Find where the given text appears and provide that cell's center as (x, y) coordinate. 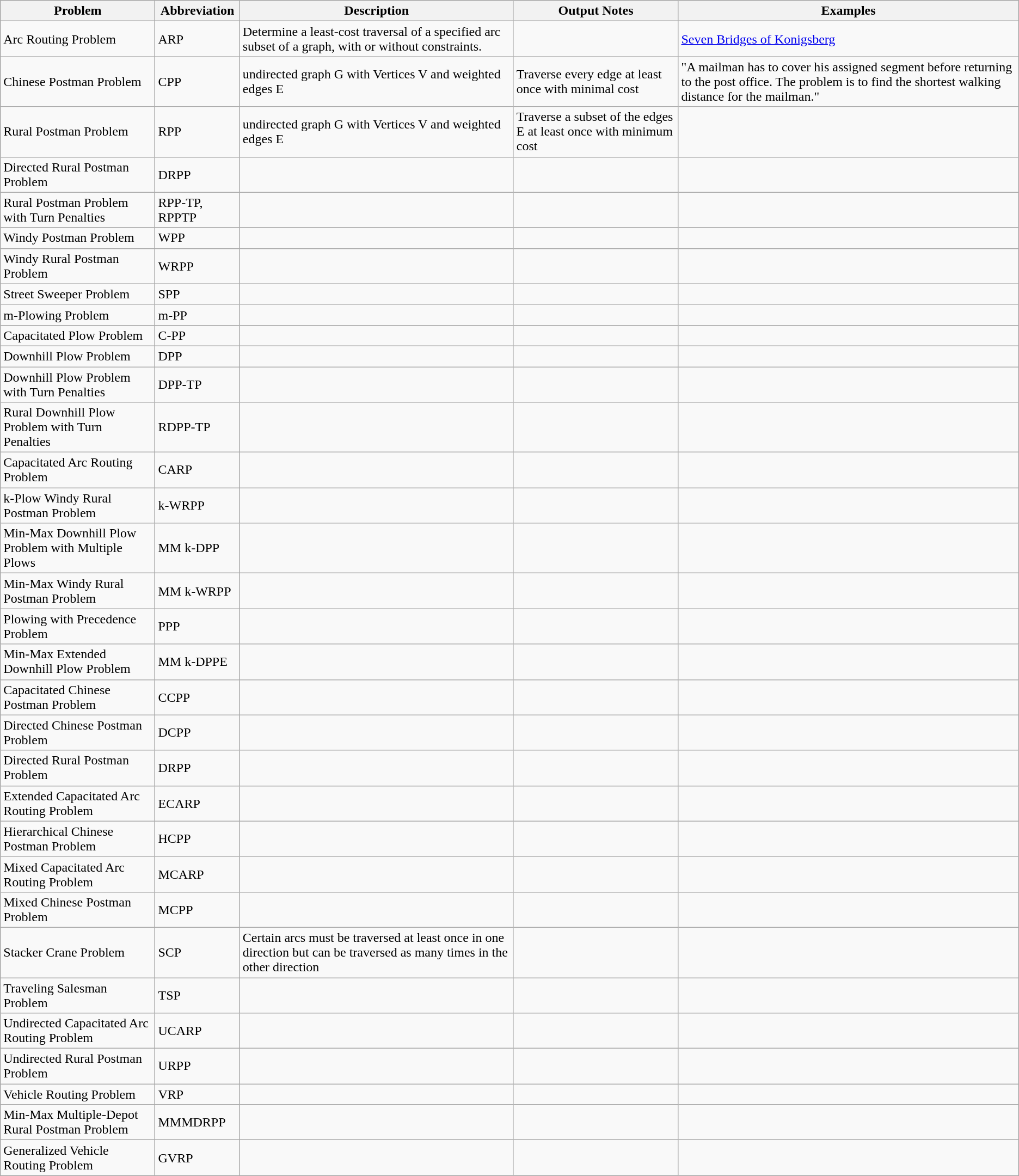
DPP (197, 356)
C-PP (197, 335)
MM k-DPPE (197, 662)
Vehicle Routing Problem (78, 1094)
k-WRPP (197, 505)
Plowing with Precedence Problem (78, 626)
RPP (197, 132)
m-PP (197, 315)
UCARP (197, 1031)
Abbreviation (197, 11)
Stacker Crane Problem (78, 952)
Seven Bridges of Konigsberg (848, 39)
Min-Max Multiple-Depot Rural Postman Problem (78, 1123)
Capacitated Plow Problem (78, 335)
MCPP (197, 909)
Mixed Capacitated Arc Routing Problem (78, 874)
Downhill Plow Problem (78, 356)
RPP-TP, RPPTP (197, 210)
Hierarchical Chinese Postman Problem (78, 838)
MM k-DPP (197, 548)
Traverse every edge at least once with minimal cost (596, 82)
Rural Downhill Plow Problem with Turn Penalties (78, 427)
Capacitated Arc Routing Problem (78, 470)
WPP (197, 238)
ARP (197, 39)
Arc Routing Problem (78, 39)
MMMDRPP (197, 1123)
ECARP (197, 804)
WRPP (197, 266)
SPP (197, 294)
Traveling Salesman Problem (78, 995)
Downhill Plow Problem with Turn Penalties (78, 384)
DPP-TP (197, 384)
Extended Capacitated Arc Routing Problem (78, 804)
Rural Postman Problem (78, 132)
CCPP (197, 697)
MM k-WRPP (197, 591)
Directed Chinese Postman Problem (78, 733)
Min-Max Extended Downhill Plow Problem (78, 662)
Chinese Postman Problem (78, 82)
k-Plow Windy Rural Postman Problem (78, 505)
SCP (197, 952)
Generalized Vehicle Routing Problem (78, 1157)
Windy Postman Problem (78, 238)
Min-Max Downhill Plow Problem with Multiple Plows (78, 548)
Undirected Rural Postman Problem (78, 1066)
Output Notes (596, 11)
Description (377, 11)
Mixed Chinese Postman Problem (78, 909)
GVRP (197, 1157)
Determine a least-cost traversal of a specified arc subset of a graph, with or without constraints. (377, 39)
Examples (848, 11)
TSP (197, 995)
m-Plowing Problem (78, 315)
CPP (197, 82)
Windy Rural Postman Problem (78, 266)
PPP (197, 626)
Street Sweeper Problem (78, 294)
MCARP (197, 874)
RDPP-TP (197, 427)
VRP (197, 1094)
Traverse a subset of the edges E at least once with minimum cost (596, 132)
Undirected Capacitated Arc Routing Problem (78, 1031)
Certain arcs must be traversed at least once in one direction but can be traversed as many times in the other direction (377, 952)
Problem (78, 11)
Min-Max Windy Rural Postman Problem (78, 591)
Rural Postman Problem with Turn Penalties (78, 210)
DCPP (197, 733)
Capacitated Chinese Postman Problem (78, 697)
HCPP (197, 838)
URPP (197, 1066)
CARP (197, 470)
